Identify which cell holds the provided text, then report its (X, Y) central coordinate. 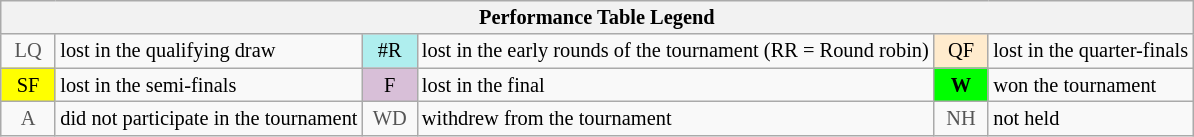
#R (390, 51)
lost in the quarter-finals (1090, 51)
lost in the semi-finals (208, 85)
NH (962, 118)
won the tournament (1090, 85)
lost in the final (676, 85)
F (390, 85)
LQ (28, 51)
did not participate in the tournament (208, 118)
W (962, 85)
WD (390, 118)
SF (28, 85)
lost in the qualifying draw (208, 51)
withdrew from the tournament (676, 118)
Performance Table Legend (597, 17)
QF (962, 51)
not held (1090, 118)
A (28, 118)
lost in the early rounds of the tournament (RR = Round robin) (676, 51)
